Provide the [x, y] coordinate of the cell's center where the given text is located.  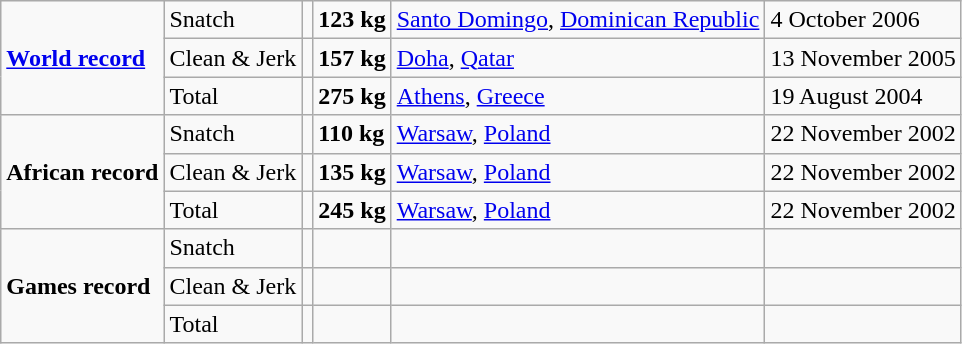
4 October 2006 [863, 20]
123 kg [352, 20]
135 kg [352, 172]
Santo Domingo, Dominican Republic [578, 20]
World record [82, 58]
275 kg [352, 96]
19 August 2004 [863, 96]
African record [82, 172]
Athens, Greece [578, 96]
110 kg [352, 134]
Doha, Qatar [578, 58]
245 kg [352, 210]
157 kg [352, 58]
13 November 2005 [863, 58]
Games record [82, 286]
